Identify which cell holds the provided text, then report its [X, Y] central coordinate. 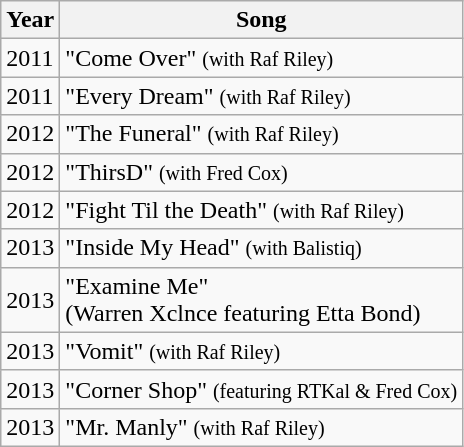
"Come Over" (with Raf Riley) [262, 58]
"Mr. Manly" (with Raf Riley) [262, 427]
"Every Dream" (with Raf Riley) [262, 96]
"Corner Shop" (featuring RTKal & Fred Cox) [262, 389]
"Inside My Head" (with Balistiq) [262, 248]
"Vomit" (with Raf Riley) [262, 351]
Year [30, 20]
"The Funeral" (with Raf Riley) [262, 134]
Song [262, 20]
"Fight Til the Death" (with Raf Riley) [262, 210]
"Examine Me"(Warren Xclnce featuring Etta Bond) [262, 300]
"ThirsD" (with Fred Cox) [262, 172]
